Search for the cell housing the specified text and yield its [x, y] center coordinate. 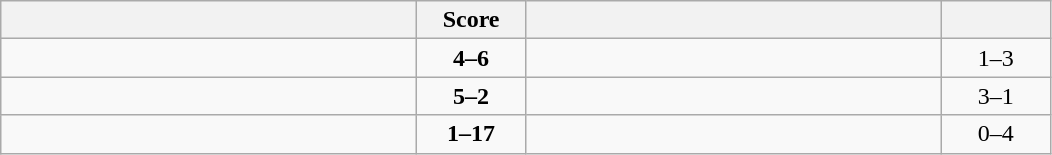
Score [472, 20]
0–4 [996, 134]
4–6 [472, 58]
3–1 [996, 96]
1–17 [472, 134]
5–2 [472, 96]
1–3 [996, 58]
